Locate the cell with the specified text and output its [x, y] center coordinate. 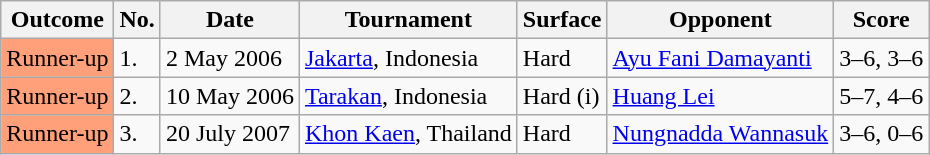
2. [137, 96]
Jakarta, Indonesia [408, 58]
Huang Lei [720, 96]
3–6, 0–6 [882, 134]
10 May 2006 [230, 96]
Nungnadda Wannasuk [720, 134]
Outcome [58, 20]
1. [137, 58]
5–7, 4–6 [882, 96]
Ayu Fani Damayanti [720, 58]
Date [230, 20]
Opponent [720, 20]
Surface [562, 20]
Tournament [408, 20]
Khon Kaen, Thailand [408, 134]
3–6, 3–6 [882, 58]
Hard (i) [562, 96]
Tarakan, Indonesia [408, 96]
20 July 2007 [230, 134]
No. [137, 20]
Score [882, 20]
2 May 2006 [230, 58]
3. [137, 134]
